Extract the (X, Y) coordinate from the center of the cell holding the provided text.  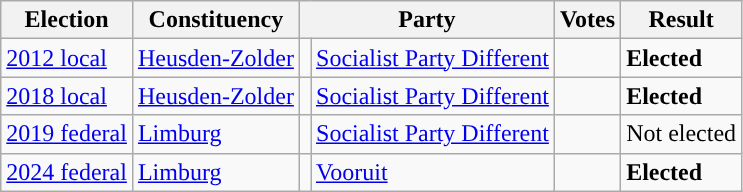
Vooruit (432, 172)
2012 local (67, 58)
2018 local (67, 96)
2024 federal (67, 172)
Result (682, 20)
2019 federal (67, 134)
Election (67, 20)
Constituency (216, 20)
Not elected (682, 134)
Party (426, 20)
Votes (587, 20)
